Search for the cell housing the specified text and yield its [X, Y] center coordinate. 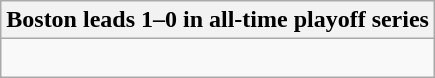
Boston leads 1–0 in all-time playoff series [218, 20]
